Detect which cell encompasses the target text, then output its (x, y) center coordinate. 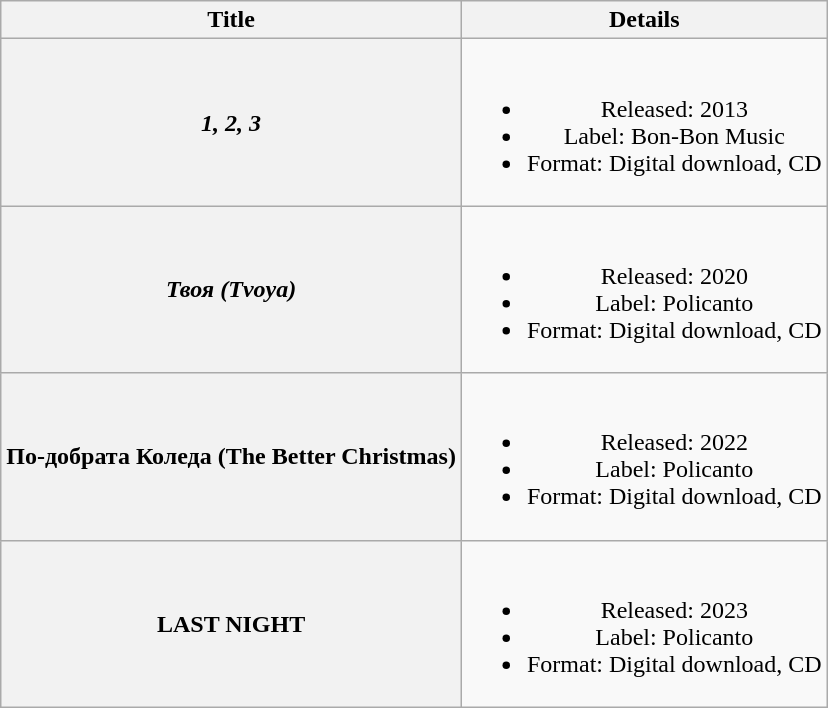
1, 2, 3 (232, 122)
Title (232, 20)
Released: 2013Label: Bon-Bon MusicFormat: Digital download, CD (644, 122)
Released: 2023Label: PolicantoFormat: Digital download, CD (644, 624)
Твоя (Tvoya) (232, 290)
Released: 2020Label: PolicantoFormat: Digital download, CD (644, 290)
По-добрата Коледа (The Better Christmas) (232, 456)
Released: 2022Label: PolicantoFormat: Digital download, CD (644, 456)
LAST NIGHT (232, 624)
Details (644, 20)
